Pinpoint the cell where the given text exists, returning its (X, Y) midpoint coordinate. 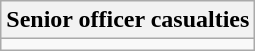
Senior officer casualties (128, 20)
